Locate the cell with the specified text and output its [x, y] center coordinate. 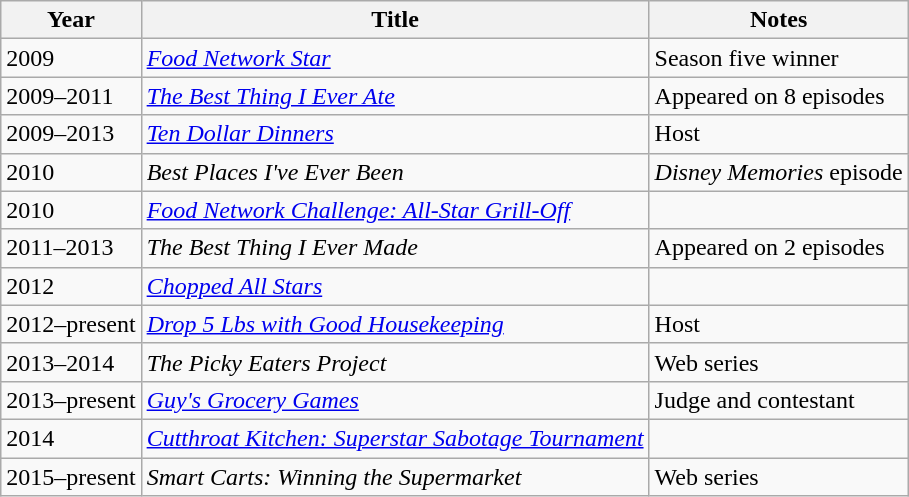
Year [71, 20]
The Best Thing I Ever Made [395, 248]
Cutthroat Kitchen: Superstar Sabotage Tournament [395, 438]
Season five winner [778, 58]
The Best Thing I Ever Ate [395, 96]
Title [395, 20]
2011–2013 [71, 248]
Best Places I've Ever Been [395, 172]
Guy's Grocery Games [395, 400]
2014 [71, 438]
The Picky Eaters Project [395, 362]
Drop 5 Lbs with Good Housekeeping [395, 324]
2013–present [71, 400]
2009–2013 [71, 134]
2009 [71, 58]
2015–present [71, 477]
2013–2014 [71, 362]
Disney Memories episode [778, 172]
2012 [71, 286]
2012–present [71, 324]
Appeared on 8 episodes [778, 96]
Notes [778, 20]
Ten Dollar Dinners [395, 134]
Chopped All Stars [395, 286]
Appeared on 2 episodes [778, 248]
Food Network Challenge: All-Star Grill-Off [395, 210]
Judge and contestant [778, 400]
Food Network Star [395, 58]
2009–2011 [71, 96]
Smart Carts: Winning the Supermarket [395, 477]
